Capture the cell that displays the provided text and extract its [X, Y] central coordinate. 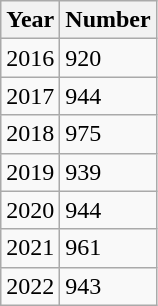
2020 [30, 210]
2016 [30, 58]
2021 [30, 248]
975 [108, 134]
943 [108, 286]
Number [108, 20]
2019 [30, 172]
2022 [30, 286]
2017 [30, 96]
939 [108, 172]
961 [108, 248]
920 [108, 58]
2018 [30, 134]
Year [30, 20]
